Return the [x, y] coordinate for the center point of the cell that contains the specified text.  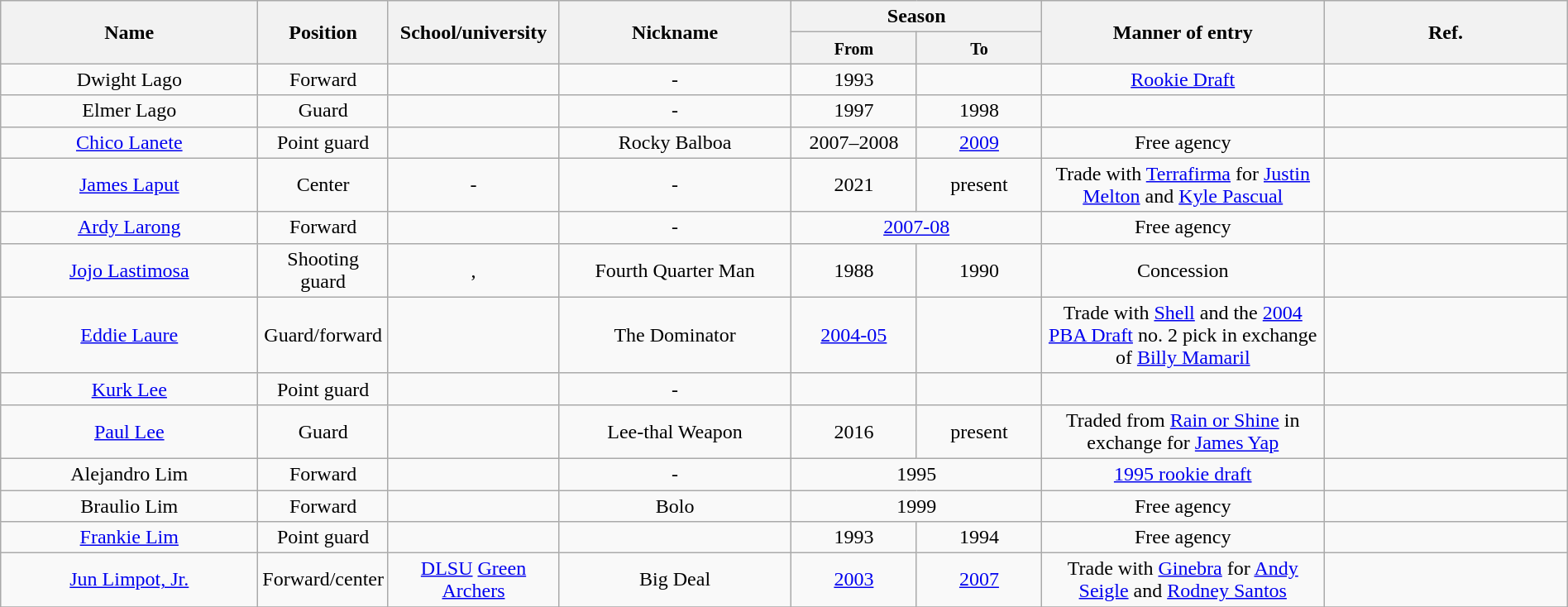
The Dominator [675, 335]
Braulio Lim [129, 505]
Name [129, 32]
Dwight Lago [129, 79]
Nickname [675, 32]
2004-05 [854, 335]
Manner of entry [1183, 32]
Jun Limpot, Jr. [129, 581]
1990 [979, 270]
Forward/center [323, 581]
Position [323, 32]
2007 [979, 581]
Big Deal [675, 581]
1994 [979, 538]
2016 [854, 432]
2009 [979, 142]
To [979, 48]
1997 [854, 111]
2021 [854, 185]
Season [916, 17]
Trade with Terrafirma for Justin Melton and Kyle Pascual [1183, 185]
Guard/forward [323, 335]
Fourth Quarter Man [675, 270]
Kurk Lee [129, 389]
1999 [916, 505]
Center [323, 185]
Lee-thal Weapon [675, 432]
, [473, 270]
DLSU Green Archers [473, 581]
1995 [916, 474]
Trade with Ginebra for Andy Seigle and Rodney Santos [1183, 581]
Paul Lee [129, 432]
Rookie Draft [1183, 79]
School/university [473, 32]
Bolo [675, 505]
Alejandro Lim [129, 474]
2007-08 [916, 227]
Concession [1183, 270]
From [854, 48]
Elmer Lago [129, 111]
Trade with Shell and the 2004 PBA Draft no. 2 pick in exchange of Billy Mamaril [1183, 335]
1988 [854, 270]
Ardy Larong [129, 227]
1995 rookie draft [1183, 474]
1998 [979, 111]
Shooting guard [323, 270]
Rocky Balboa [675, 142]
James Laput [129, 185]
Traded from Rain or Shine in exchange for James Yap [1183, 432]
Frankie Lim [129, 538]
2003 [854, 581]
Chico Lanete [129, 142]
Eddie Laure [129, 335]
2007–2008 [854, 142]
Jojo Lastimosa [129, 270]
Ref. [1446, 32]
